Scan for the cell matching the given text and deliver its (x, y) coordinate at center. 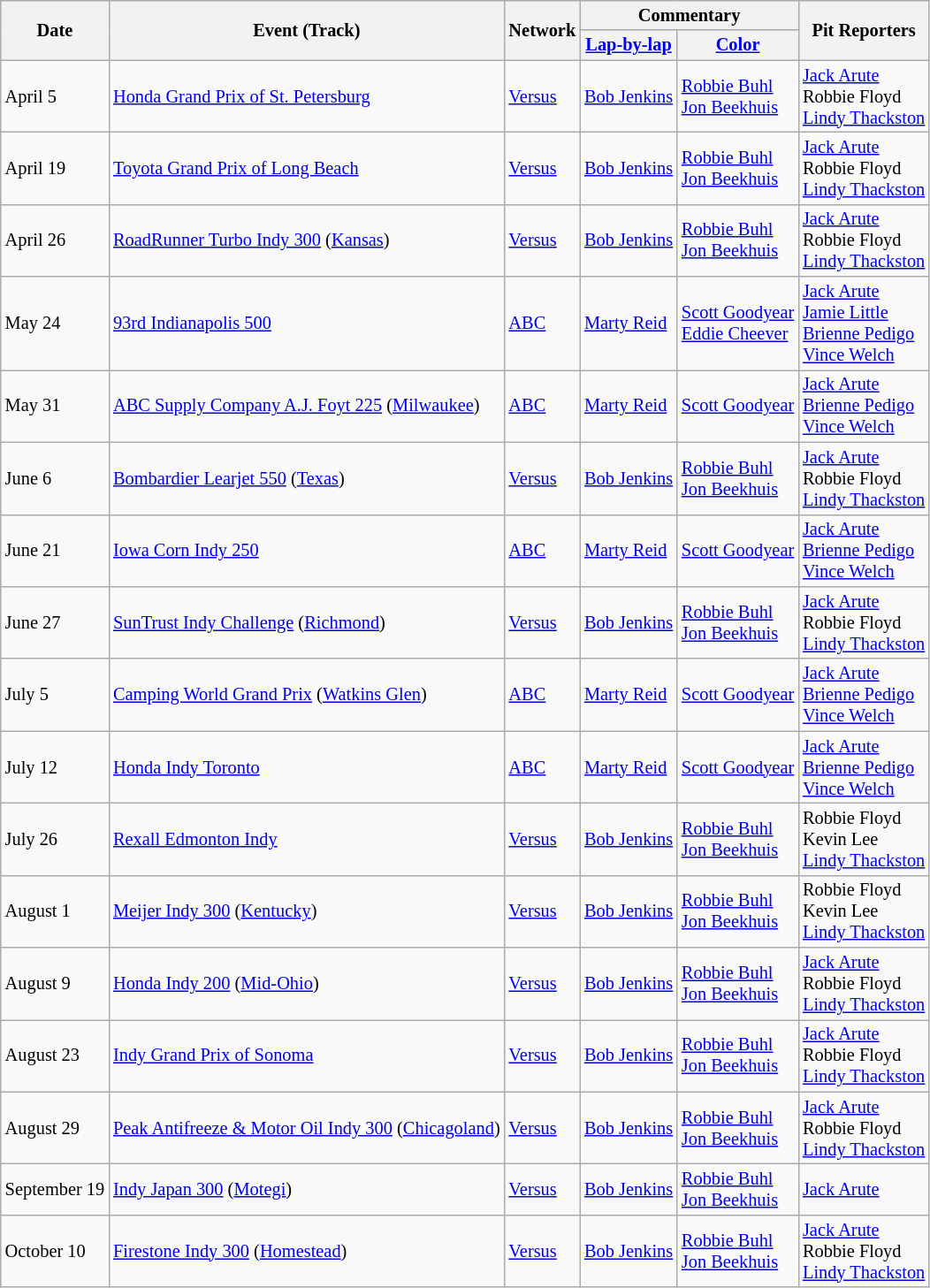
Color (737, 45)
October 10 (55, 1251)
May 24 (55, 324)
Honda Grand Prix of St. Petersburg (306, 96)
April 26 (55, 240)
September 19 (55, 1189)
Toyota Grand Prix of Long Beach (306, 168)
Camping World Grand Prix (Watkins Glen) (306, 695)
July 12 (55, 767)
Meijer Indy 300 (Kentucky) (306, 911)
Peak Antifreeze & Motor Oil Indy 300 (Chicagoland) (306, 1128)
RoadRunner Turbo Indy 300 (Kansas) (306, 240)
Jack AruteJamie LittleBrienne PedigoVince Welch (864, 324)
April 19 (55, 168)
Bombardier Learjet 550 (Texas) (306, 478)
July 26 (55, 839)
ABC Supply Company A.J. Foyt 225 (Milwaukee) (306, 406)
July 5 (55, 695)
August 9 (55, 984)
Lap-by-lap (629, 45)
June 6 (55, 478)
May 31 (55, 406)
Honda Indy 200 (Mid-Ohio) (306, 984)
93rd Indianapolis 500 (306, 324)
Indy Grand Prix of Sonoma (306, 1056)
August 23 (55, 1056)
August 1 (55, 911)
Network (543, 30)
June 27 (55, 622)
Indy Japan 300 (Motegi) (306, 1189)
Scott GoodyearEddie Cheever (737, 324)
SunTrust Indy Challenge (Richmond) (306, 622)
Jack Arute (864, 1189)
April 5 (55, 96)
Pit Reporters (864, 30)
Event (Track) (306, 30)
Date (55, 30)
June 21 (55, 551)
August 29 (55, 1128)
Commentary (690, 15)
Rexall Edmonton Indy (306, 839)
Iowa Corn Indy 250 (306, 551)
Firestone Indy 300 (Homestead) (306, 1251)
Honda Indy Toronto (306, 767)
